For the text-containing cell, return its midpoint in (X, Y) coordinate format. 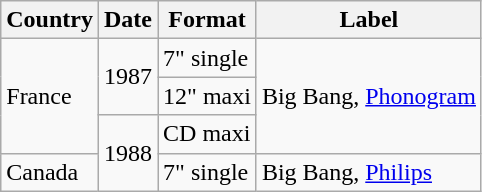
Label (368, 20)
Date (128, 20)
1987 (128, 77)
Canada (50, 172)
CD maxi (208, 134)
Format (208, 20)
Big Bang, Philips (368, 172)
Country (50, 20)
France (50, 96)
12" maxi (208, 96)
1988 (128, 153)
Big Bang, Phonogram (368, 96)
